Return (x, y) of the center of cell containing provided text 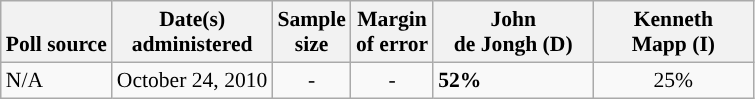
Poll source (56, 32)
Date(s)administered (192, 32)
N/A (56, 80)
October 24, 2010 (192, 80)
KennethMapp (I) (673, 32)
52% (513, 80)
Samplesize (311, 32)
Marginof error (392, 32)
Johnde Jongh (D) (513, 32)
25% (673, 80)
